Output the [x, y] coordinate of the center of the cell containing the given text.  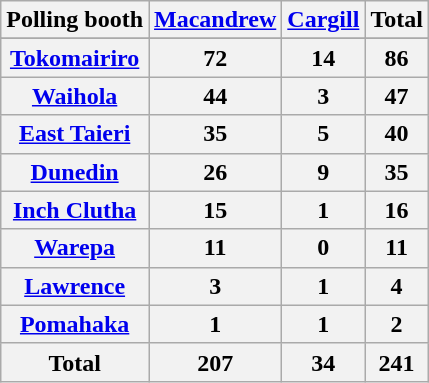
14 [324, 58]
16 [397, 210]
241 [397, 362]
Polling booth [75, 20]
44 [216, 96]
34 [324, 362]
Cargill [324, 20]
47 [397, 96]
5 [324, 134]
Tokomairiro [75, 58]
4 [397, 286]
26 [216, 172]
86 [397, 58]
Warepa [75, 248]
15 [216, 210]
Waihola [75, 96]
Dunedin [75, 172]
9 [324, 172]
Macandrew [216, 20]
East Taieri [75, 134]
0 [324, 248]
Pomahaka [75, 324]
40 [397, 134]
2 [397, 324]
Inch Clutha [75, 210]
72 [216, 58]
Lawrence [75, 286]
207 [216, 362]
